Output the (X, Y) coordinate of the center of the cell containing the given text.  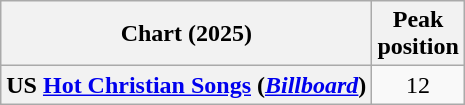
Peakposition (418, 34)
Chart (2025) (186, 34)
12 (418, 85)
US Hot Christian Songs (Billboard) (186, 85)
